Scan for the cell matching the given text and deliver its (X, Y) coordinate at center. 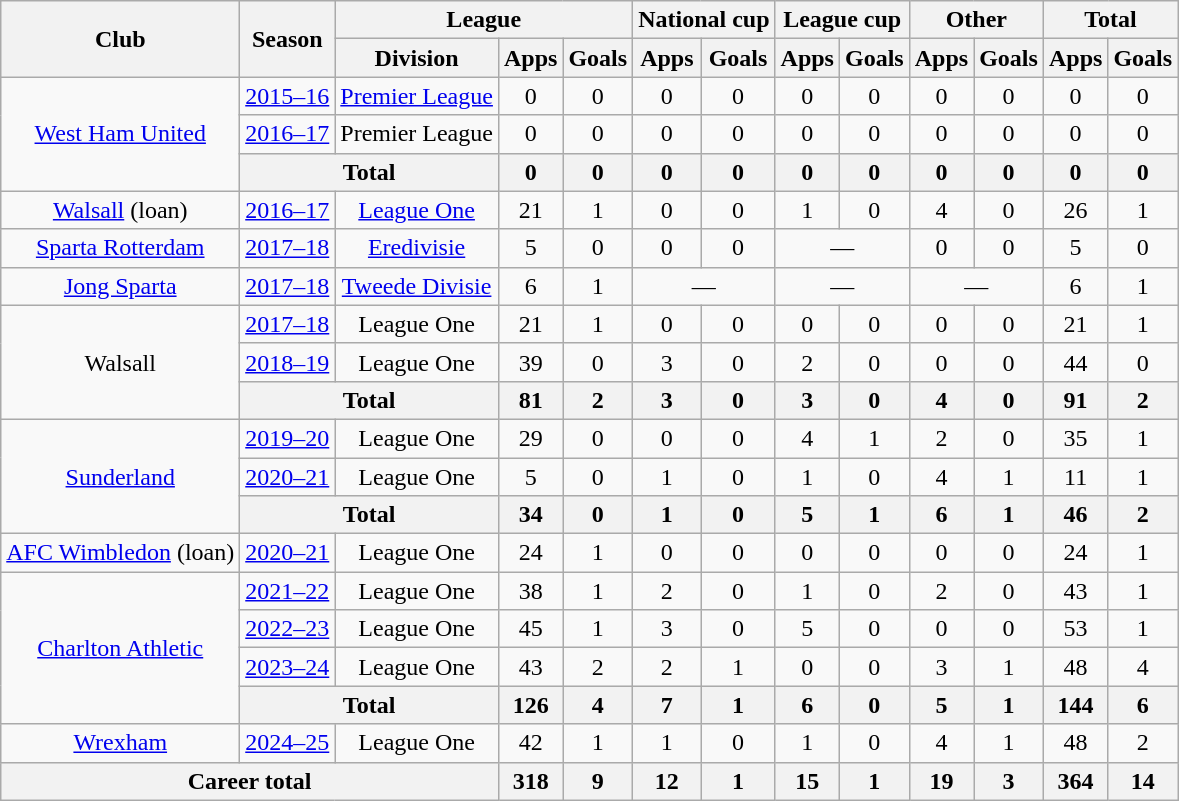
29 (530, 438)
35 (1075, 438)
2018–19 (288, 362)
14 (1143, 781)
Sunderland (120, 476)
2024–25 (288, 743)
Walsall (loan) (120, 210)
League cup (842, 20)
91 (1075, 400)
44 (1075, 362)
34 (530, 515)
2022–23 (288, 629)
National cup (704, 20)
7 (667, 705)
2023–24 (288, 667)
Career total (250, 781)
45 (530, 629)
318 (530, 781)
2015–16 (288, 96)
AFC Wimbledon (loan) (120, 553)
Sparta Rotterdam (120, 248)
Season (288, 39)
12 (667, 781)
2019–20 (288, 438)
19 (941, 781)
West Ham United (120, 134)
11 (1075, 477)
League (484, 20)
15 (807, 781)
46 (1075, 515)
53 (1075, 629)
Club (120, 39)
2021–22 (288, 591)
Wrexham (120, 743)
364 (1075, 781)
Jong Sparta (120, 286)
9 (598, 781)
Tweede Divisie (417, 286)
144 (1075, 705)
38 (530, 591)
39 (530, 362)
Charlton Athletic (120, 648)
Division (417, 58)
26 (1075, 210)
126 (530, 705)
Other (976, 20)
42 (530, 743)
Eredivisie (417, 248)
Walsall (120, 362)
81 (530, 400)
